Search for the cell housing the specified text and yield its [X, Y] center coordinate. 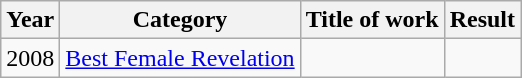
Title of work [372, 20]
Result [482, 20]
Category [180, 20]
Year [30, 20]
2008 [30, 58]
Best Female Revelation [180, 58]
